Extract the (X, Y) coordinate from the center of the cell holding the provided text.  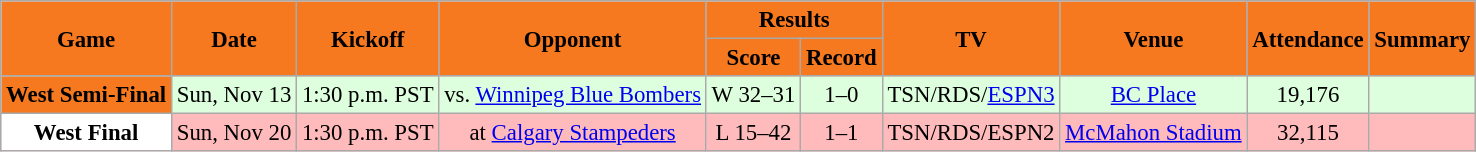
19,176 (1308, 95)
Kickoff (368, 38)
Venue (1154, 38)
West Final (86, 133)
1–0 (842, 95)
32,115 (1308, 133)
Results (794, 20)
Sun, Nov 20 (234, 133)
BC Place (1154, 95)
TV (971, 38)
McMahon Stadium (1154, 133)
Attendance (1308, 38)
Record (842, 58)
TSN/RDS/ESPN2 (971, 133)
Date (234, 38)
Score (753, 58)
TSN/RDS/ESPN3 (971, 95)
Opponent (572, 38)
at Calgary Stampeders (572, 133)
Sun, Nov 13 (234, 95)
West Semi-Final (86, 95)
L 15–42 (753, 133)
Game (86, 38)
vs. Winnipeg Blue Bombers (572, 95)
1–1 (842, 133)
Summary (1422, 38)
W 32–31 (753, 95)
